Scan for the cell matching the given text and deliver its (x, y) coordinate at center. 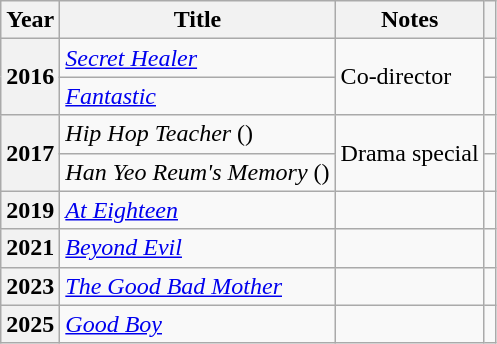
2021 (30, 248)
At Eighteen (198, 210)
Han Yeo Reum's Memory () (198, 172)
Year (30, 20)
2019 (30, 210)
2025 (30, 324)
2023 (30, 286)
2017 (30, 153)
Fantastic (198, 96)
2016 (30, 77)
The Good Bad Mother (198, 286)
Title (198, 20)
Hip Hop Teacher () (198, 134)
Beyond Evil (198, 248)
Notes (410, 20)
Drama special (410, 153)
Co-director (410, 77)
Good Boy (198, 324)
Secret Healer (198, 58)
